Search for the cell housing the specified text and yield its [X, Y] center coordinate. 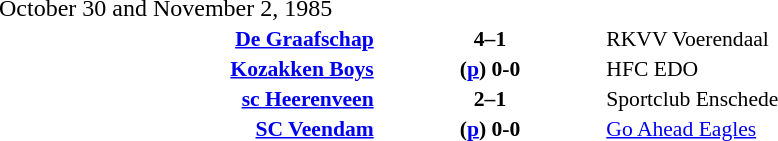
(p) 0-0 [490, 68]
2–1 [490, 98]
4–1 [490, 38]
